Output the (X, Y) coordinate of the center of the cell containing the given text.  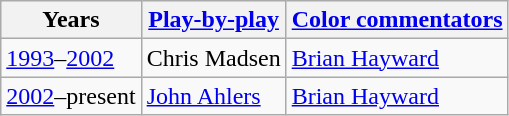
Chris Madsen (214, 58)
Play-by-play (214, 20)
1993–2002 (71, 58)
Years (71, 20)
2002–present (71, 96)
John Ahlers (214, 96)
Color commentators (397, 20)
